Output the [X, Y] coordinate of the center of the cell containing the given text.  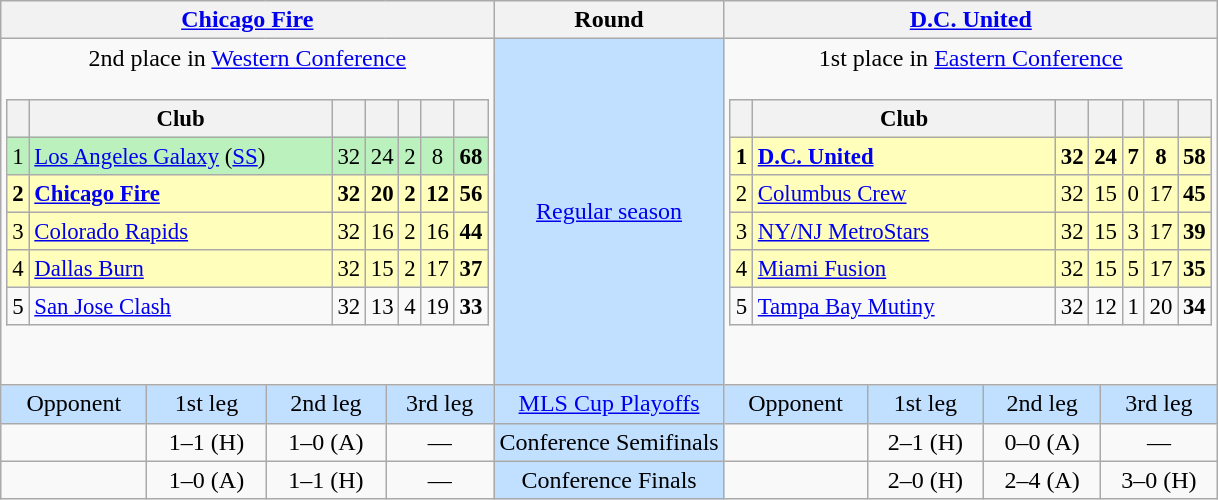
Regular season [609, 212]
Miami Fusion [904, 268]
Colorado Rapids [180, 231]
44 [470, 231]
Round [609, 20]
Dallas Burn [180, 268]
37 [470, 268]
0 [1133, 193]
2–1 (H) [926, 442]
3–0 (H) [1160, 480]
68 [470, 156]
Tampa Bay Mutiny [904, 306]
San Jose Clash [180, 306]
35 [1194, 268]
NY/NJ MetroStars [904, 231]
2–4 (A) [1042, 480]
58 [1194, 156]
19 [438, 306]
33 [470, 306]
0–0 (A) [1042, 442]
39 [1194, 231]
13 [382, 306]
Conference Semifinals [609, 442]
7 [1133, 156]
56 [470, 193]
Columbus Crew [904, 193]
34 [1194, 306]
45 [1194, 193]
Los Angeles Galaxy (SS) [180, 156]
Conference Finals [609, 480]
2–0 (H) [926, 480]
MLS Cup Playoffs [609, 404]
